Provide the (x, y) coordinate of the cell's center where the given text is located.  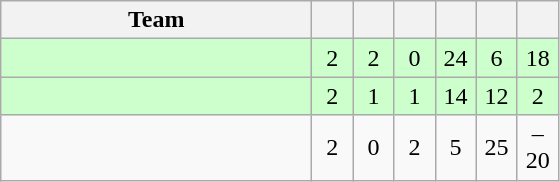
18 (538, 58)
25 (496, 148)
24 (456, 58)
–20 (538, 148)
5 (456, 148)
Team (156, 20)
12 (496, 96)
14 (456, 96)
6 (496, 58)
